From the cell containing the given text, extract its center point as [x, y] coordinate. 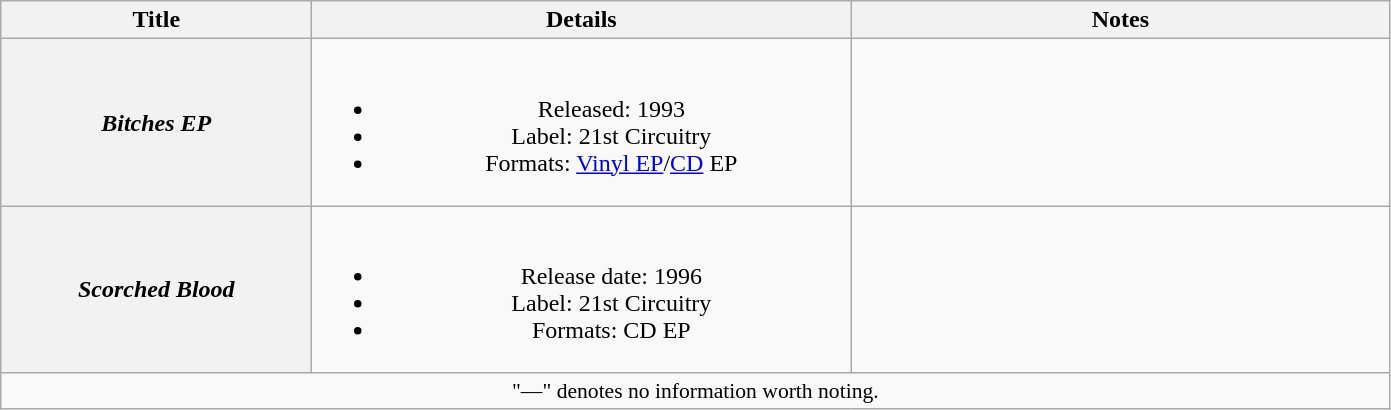
Notes [1120, 20]
Details [582, 20]
"—" denotes no information worth noting. [696, 391]
Bitches EP [156, 122]
Title [156, 20]
Released: 1993Label: 21st CircuitryFormats: Vinyl EP/CD EP [582, 122]
Scorched Blood [156, 290]
Release date: 1996Label: 21st CircuitryFormats: CD EP [582, 290]
